For the text-containing cell, return its midpoint in (X, Y) coordinate format. 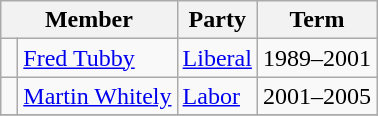
Liberal (217, 58)
2001–2005 (316, 96)
Member (89, 20)
Term (316, 20)
1989–2001 (316, 58)
Martin Whitely (98, 96)
Party (217, 20)
Fred Tubby (98, 58)
Labor (217, 96)
